Extract the [X, Y] coordinate from the center of the cell holding the provided text.  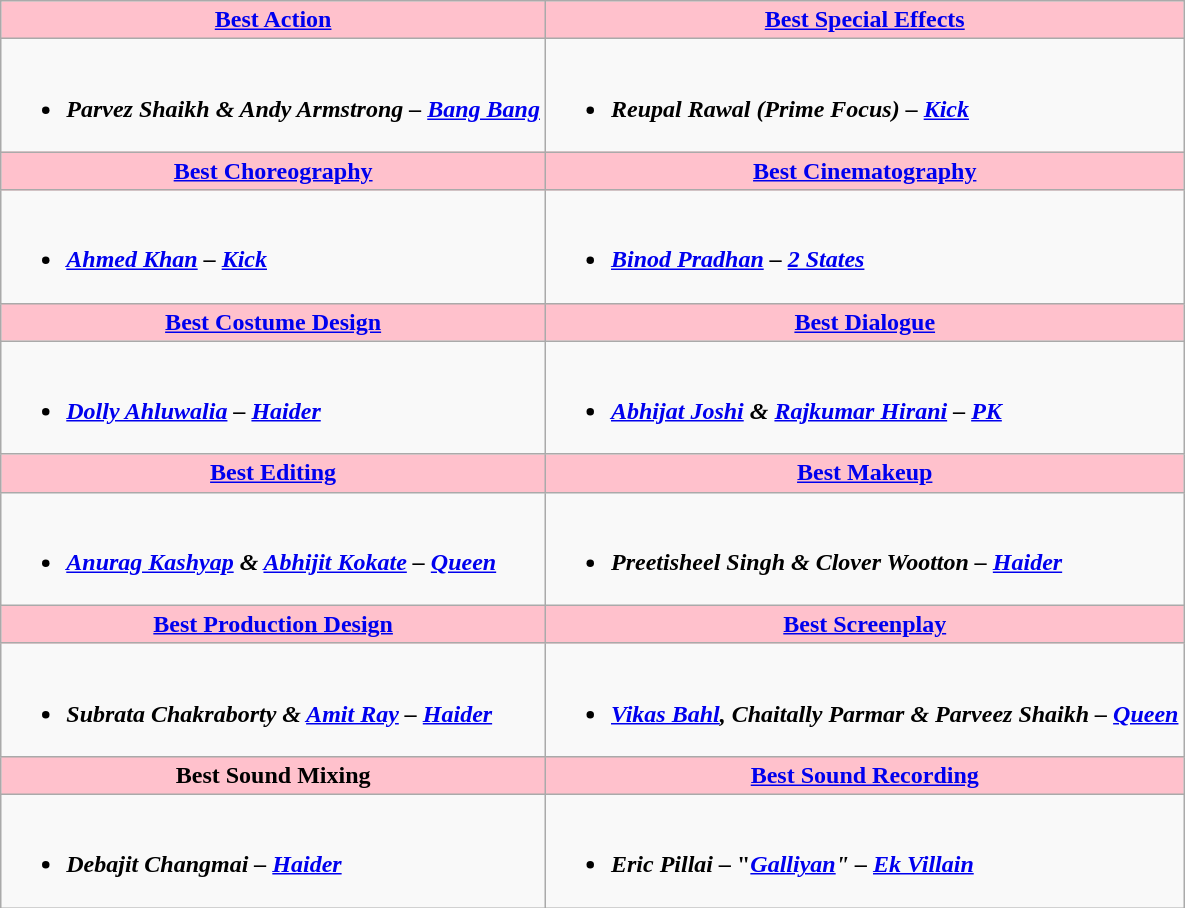
Best Choreography [274, 171]
Eric Pillai – "Galliyan" – Ek Villain [864, 850]
Binod Pradhan – 2 States [864, 246]
Best Dialogue [864, 322]
Best Editing [274, 473]
Best Sound Mixing [274, 775]
Best Cinematography [864, 171]
Anurag Kashyap & Abhijit Kokate – Queen [274, 548]
Subrata Chakraborty & Amit Ray – Haider [274, 700]
Ahmed Khan – Kick [274, 246]
Best Action [274, 20]
Abhijat Joshi & Rajkumar Hirani – PK [864, 398]
Best Costume Design [274, 322]
Best Makeup [864, 473]
Best Special Effects [864, 20]
Best Screenplay [864, 624]
Dolly Ahluwalia – Haider [274, 398]
Parvez Shaikh & Andy Armstrong – Bang Bang [274, 96]
Debajit Changmai – Haider [274, 850]
Best Sound Recording [864, 775]
Preetisheel Singh & Clover Wootton – Haider [864, 548]
Best Production Design [274, 624]
Reupal Rawal (Prime Focus) – Kick [864, 96]
Vikas Bahl, Chaitally Parmar & Parveez Shaikh – Queen [864, 700]
